Locate the cell with the specified text and output its (X, Y) center coordinate. 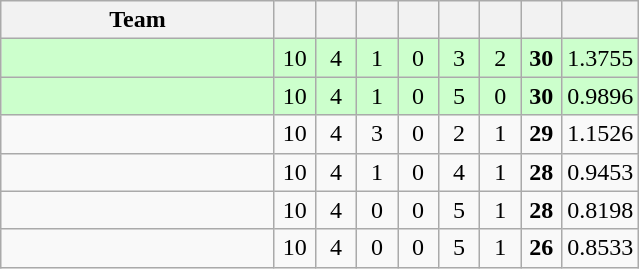
1.1526 (600, 134)
0.8533 (600, 248)
29 (542, 134)
0.8198 (600, 210)
0.9896 (600, 96)
1.3755 (600, 58)
26 (542, 248)
0.9453 (600, 172)
Team (138, 20)
